For the text-containing cell, return its midpoint in (X, Y) coordinate format. 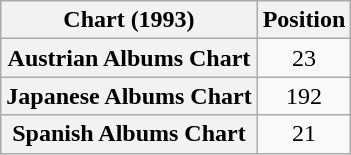
Spanish Albums Chart (129, 134)
192 (304, 96)
21 (304, 134)
Chart (1993) (129, 20)
Austrian Albums Chart (129, 58)
23 (304, 58)
Japanese Albums Chart (129, 96)
Position (304, 20)
